Locate the cell with the specified text and output its (X, Y) center coordinate. 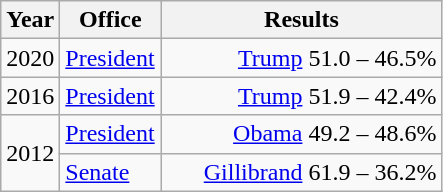
2012 (30, 153)
Gillibrand 61.9 – 36.2% (302, 172)
Senate (110, 172)
Results (302, 20)
Trump 51.9 – 42.4% (302, 96)
Office (110, 20)
Year (30, 20)
2020 (30, 58)
Obama 49.2 – 48.6% (302, 134)
Trump 51.0 – 46.5% (302, 58)
2016 (30, 96)
